Provide the [x, y] coordinate of the cell's center where the given text is located.  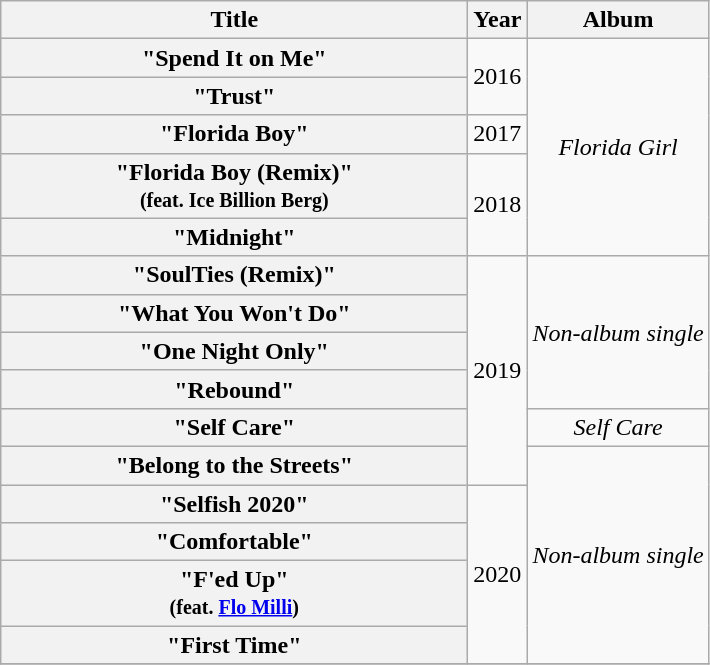
"One Night Only" [234, 351]
"First Time" [234, 645]
"Self Care" [234, 427]
Florida Girl [618, 148]
"Comfortable" [234, 542]
2016 [498, 77]
"Selfish 2020" [234, 503]
"What You Won't Do" [234, 313]
"SoulTies (Remix)" [234, 275]
"Midnight" [234, 237]
2020 [498, 574]
Title [234, 20]
Year [498, 20]
"Rebound" [234, 389]
"Florida Boy (Remix)" (feat. Ice Billion Berg) [234, 186]
"Trust" [234, 96]
2017 [498, 134]
"F'ed Up" (feat. Flo Milli) [234, 594]
"Florida Boy" [234, 134]
2018 [498, 204]
2019 [498, 370]
Album [618, 20]
Self Care [618, 427]
"Belong to the Streets" [234, 465]
"Spend It on Me" [234, 58]
